Locate the cell with the specified text and output its (x, y) center coordinate. 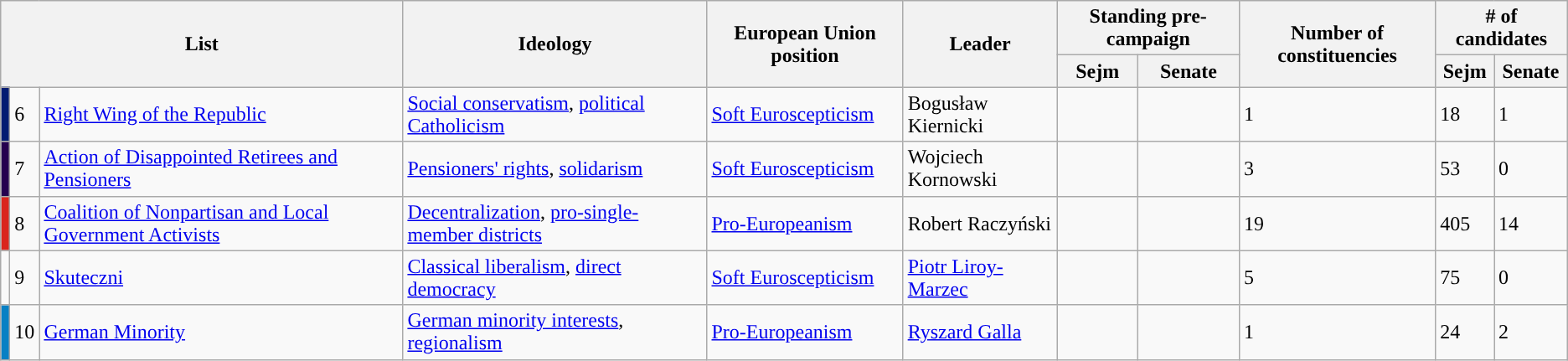
Leader (980, 44)
Robert Raczyński (980, 223)
18 (1465, 114)
Number of constituencies (1337, 44)
Ideology (554, 44)
405 (1465, 223)
Piotr Liroy-Marzec (980, 278)
14 (1531, 223)
Ryszard Galla (980, 332)
Bogusław Kiernicki (980, 114)
10 (25, 332)
Action of Disappointed Retirees and Pensioners (221, 169)
Wojciech Kornowski (980, 169)
Pensioners' rights, solidarism (554, 169)
3 (1337, 169)
Coalition of Nonpartisan and Local Government Activists (221, 223)
7 (25, 169)
8 (25, 223)
Skuteczni (221, 278)
German Minority (221, 332)
53 (1465, 169)
2 (1531, 332)
9 (25, 278)
Social conservatism, political Catholicism (554, 114)
European Union position (805, 44)
Right Wing of the Republic (221, 114)
# of candidates (1502, 28)
6 (25, 114)
19 (1337, 223)
75 (1465, 278)
Decentralization, pro-single-member districts (554, 223)
5 (1337, 278)
List (202, 44)
German minority interests, regionalism (554, 332)
24 (1465, 332)
Classical liberalism, direct democracy (554, 278)
Standing pre-campaign (1148, 28)
